Pinpoint the cell where the given text exists, returning its (x, y) midpoint coordinate. 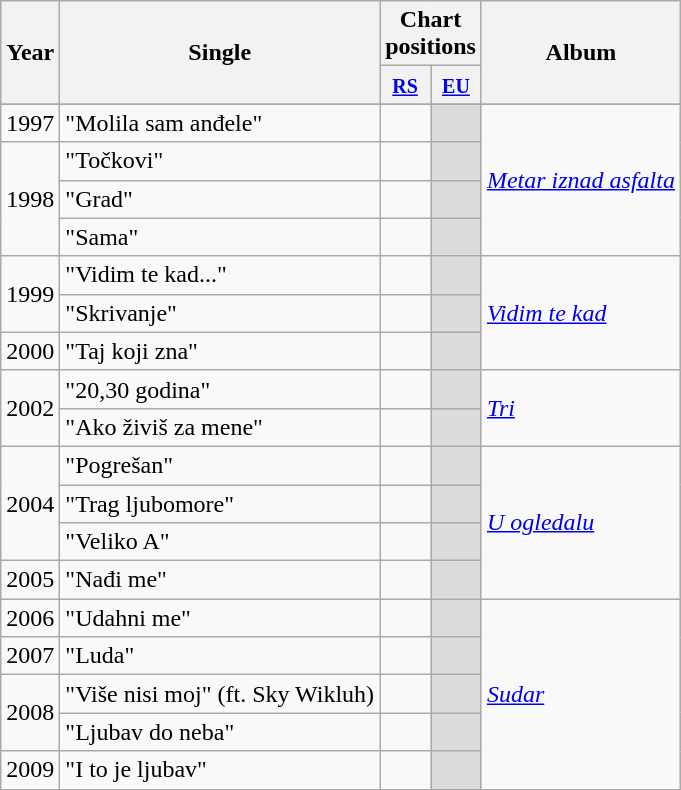
Metar iznad asfalta (580, 180)
"Taj koji zna" (220, 351)
1997 (30, 123)
RS (406, 85)
2002 (30, 408)
"Trag ljubomore" (220, 503)
"I to je ljubav" (220, 770)
"Veliko A" (220, 542)
1999 (30, 294)
Single (220, 52)
"Sama" (220, 237)
"Pogrešan" (220, 465)
2007 (30, 656)
Vidim te kad (580, 313)
"Vidim te kad..." (220, 275)
2004 (30, 503)
"20,30 godina" (220, 389)
"Molila sam anđele" (220, 123)
U ogledalu (580, 522)
"Ako živiš za mene" (220, 427)
"Nađi me" (220, 580)
Chart positions (431, 34)
1998 (30, 199)
Year (30, 52)
Album (580, 52)
"Grad" (220, 199)
"Ljubav do neba" (220, 732)
2005 (30, 580)
"Luda" (220, 656)
2000 (30, 351)
EU (456, 85)
"Udahni me" (220, 618)
2008 (30, 713)
2006 (30, 618)
"Točkovi" (220, 161)
Sudar (580, 694)
2009 (30, 770)
"Skrivanje" (220, 313)
"Više nisi moj" (ft. Sky Wikluh) (220, 694)
Tri (580, 408)
